Detect which cell encompasses the target text, then output its [X, Y] center coordinate. 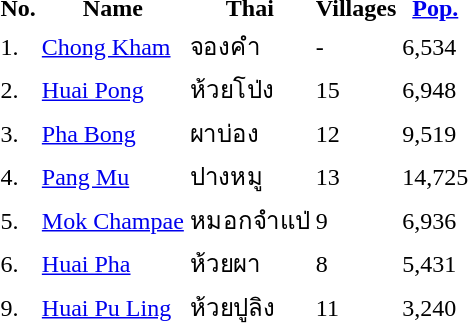
12 [356, 133]
15 [356, 90]
Huai Pong [112, 90]
ห้วยผา [250, 264]
ปางหมู [250, 176]
ผาบ่อง [250, 133]
Chong Kham [112, 46]
Pha Bong [112, 133]
9 [356, 220]
8 [356, 264]
Huai Pha [112, 264]
Mok Champae [112, 220]
Pang Mu [112, 176]
หมอกจำแป่ [250, 220]
ห้วยโป่ง [250, 90]
จองคำ [250, 46]
13 [356, 176]
- [356, 46]
